Search for the cell housing the specified text and yield its (x, y) center coordinate. 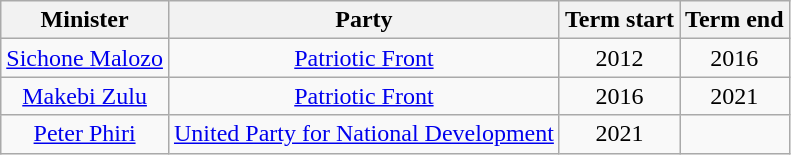
Term end (735, 20)
Minister (85, 20)
Makebi Zulu (85, 96)
Sichone Malozo (85, 58)
Term start (619, 20)
2012 (619, 58)
United Party for National Development (364, 134)
Party (364, 20)
Peter Phiri (85, 134)
